Provide the [x, y] coordinate of the cell's center where the given text is located.  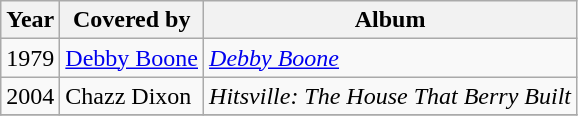
Covered by [132, 20]
1979 [30, 58]
Year [30, 20]
Chazz Dixon [132, 96]
Album [390, 20]
Hitsville: The House That Berry Built [390, 96]
2004 [30, 96]
